Detect which cell encompasses the target text, then output its [x, y] center coordinate. 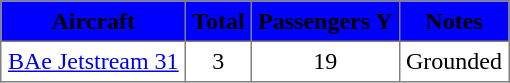
Grounded [454, 61]
Total [218, 21]
Notes [454, 21]
Aircraft [93, 21]
BAe Jetstream 31 [93, 61]
19 [325, 61]
Passengers Y [325, 21]
3 [218, 61]
